For the text-containing cell, return its midpoint in [x, y] coordinate format. 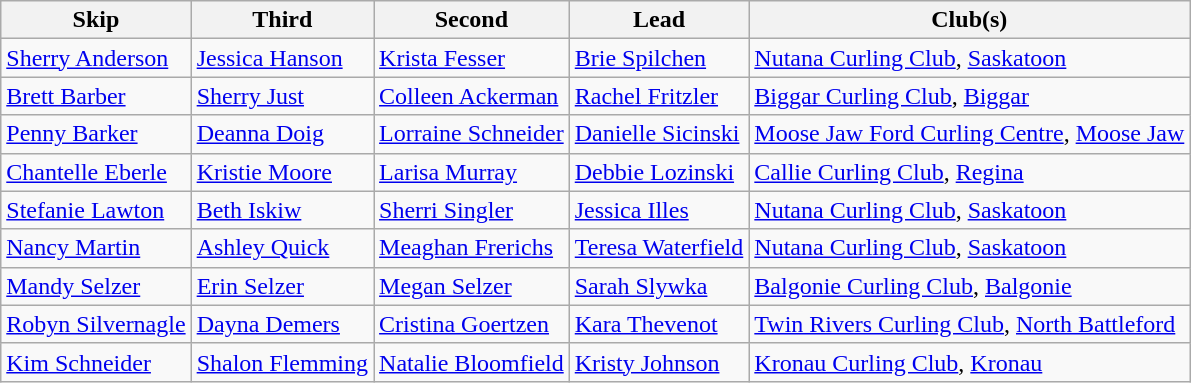
Moose Jaw Ford Curling Centre, Moose Jaw [970, 134]
Erin Selzer [282, 286]
Mandy Selzer [96, 286]
Cristina Goertzen [472, 324]
Biggar Curling Club, Biggar [970, 96]
Larisa Murray [472, 172]
Shalon Flemming [282, 362]
Club(s) [970, 20]
Teresa Waterfield [659, 248]
Colleen Ackerman [472, 96]
Lead [659, 20]
Beth Iskiw [282, 210]
Third [282, 20]
Sherry Just [282, 96]
Brie Spilchen [659, 58]
Krista Fesser [472, 58]
Penny Barker [96, 134]
Dayna Demers [282, 324]
Natalie Bloomfield [472, 362]
Brett Barber [96, 96]
Twin Rivers Curling Club, North Battleford [970, 324]
Jessica Illes [659, 210]
Sherry Anderson [96, 58]
Skip [96, 20]
Debbie Lozinski [659, 172]
Robyn Silvernagle [96, 324]
Nancy Martin [96, 248]
Stefanie Lawton [96, 210]
Kronau Curling Club, Kronau [970, 362]
Sarah Slywka [659, 286]
Megan Selzer [472, 286]
Kim Schneider [96, 362]
Callie Curling Club, Regina [970, 172]
Meaghan Frerichs [472, 248]
Second [472, 20]
Ashley Quick [282, 248]
Jessica Hanson [282, 58]
Sherri Singler [472, 210]
Chantelle Eberle [96, 172]
Danielle Sicinski [659, 134]
Deanna Doig [282, 134]
Kara Thevenot [659, 324]
Balgonie Curling Club, Balgonie [970, 286]
Lorraine Schneider [472, 134]
Kristie Moore [282, 172]
Kristy Johnson [659, 362]
Rachel Fritzler [659, 96]
